Capture the cell that displays the provided text and extract its [X, Y] central coordinate. 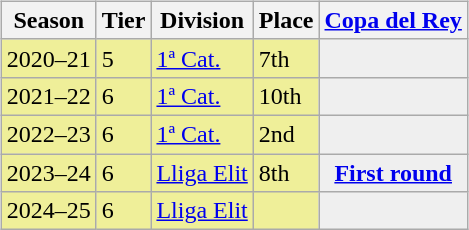
5 [124, 58]
7th [286, 58]
Copa del Rey [393, 20]
8th [286, 173]
2021–22 [48, 96]
2024–25 [48, 211]
2023–24 [48, 173]
Place [286, 20]
Tier [124, 20]
2022–23 [48, 134]
Division [202, 20]
Season [48, 20]
10th [286, 96]
2nd [286, 134]
2020–21 [48, 58]
First round [393, 173]
